Pinpoint the cell where the given text exists, returning its [X, Y] midpoint coordinate. 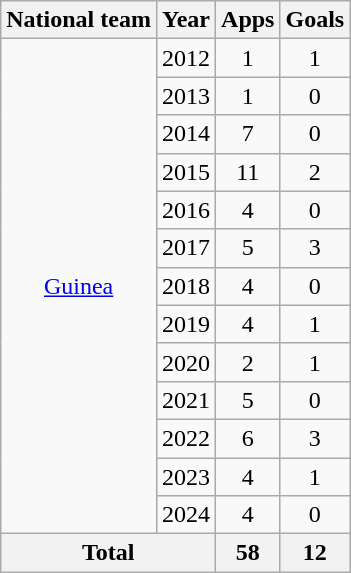
Year [186, 20]
2015 [186, 172]
2024 [186, 515]
Total [108, 553]
2012 [186, 58]
National team [79, 20]
Apps [248, 20]
12 [315, 553]
2023 [186, 477]
2022 [186, 438]
Goals [315, 20]
11 [248, 172]
6 [248, 438]
2016 [186, 210]
7 [248, 134]
58 [248, 553]
2019 [186, 324]
2013 [186, 96]
2017 [186, 248]
2014 [186, 134]
Guinea [79, 286]
2018 [186, 286]
2021 [186, 400]
2020 [186, 362]
